Locate the cell with the specified text and output its [X, Y] center coordinate. 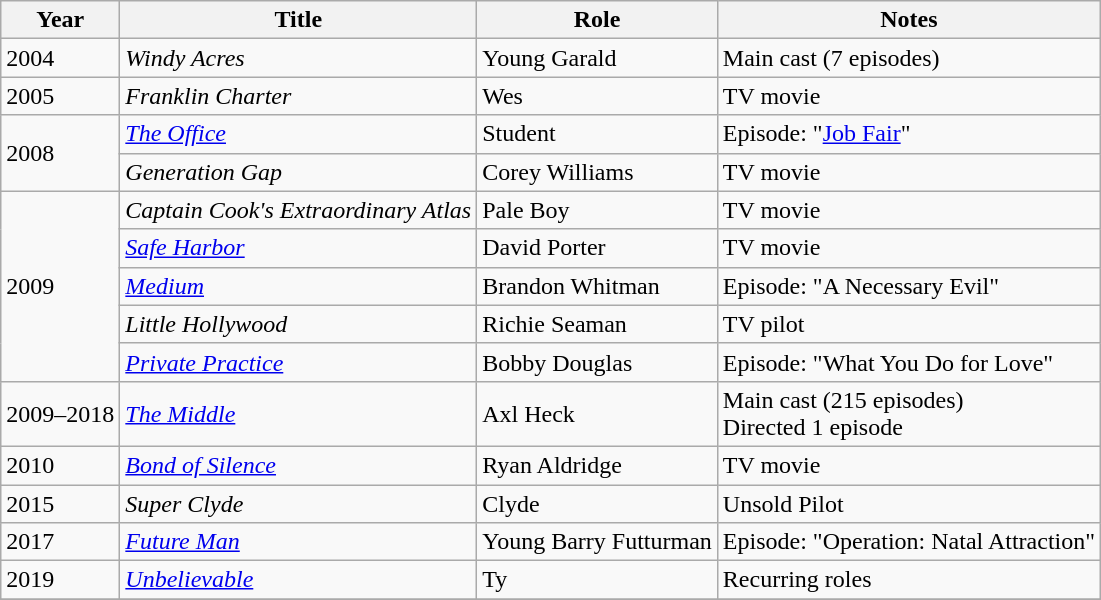
2008 [60, 153]
Private Practice [298, 362]
Bond of Silence [298, 465]
Corey Williams [598, 172]
The Middle [298, 414]
Episode: "Job Fair" [908, 134]
TV pilot [908, 324]
Student [598, 134]
Title [298, 20]
2015 [60, 503]
The Office [298, 134]
Young Garald [598, 58]
2005 [60, 96]
Episode: "What You Do for Love" [908, 362]
Bobby Douglas [598, 362]
Unbelievable [298, 580]
Super Clyde [298, 503]
Episode: "Operation: Natal Attraction" [908, 542]
Ryan Aldridge [598, 465]
2009–2018 [60, 414]
Main сast (7 episodes) [908, 58]
Ty [598, 580]
Notes [908, 20]
Main сast (215 episodes) Directed 1 episode [908, 414]
Role [598, 20]
Young Barry Futturman [598, 542]
2004 [60, 58]
2019 [60, 580]
Future Man [298, 542]
2009 [60, 286]
Medium [298, 286]
Brandon Whitman [598, 286]
Little Hollywood [298, 324]
Pale Boy [598, 210]
Safe Harbor [298, 248]
2017 [60, 542]
Richie Seaman [598, 324]
Year [60, 20]
Wes [598, 96]
David Porter [598, 248]
Captain Cook's Extraordinary Atlas [298, 210]
Axl Heck [598, 414]
Unsold Pilot [908, 503]
2010 [60, 465]
Windy Acres [298, 58]
Episode: "A Necessary Evil" [908, 286]
Clyde [598, 503]
Franklin Charter [298, 96]
Recurring roles [908, 580]
Generation Gap [298, 172]
